Scan for the cell matching the given text and deliver its (x, y) coordinate at center. 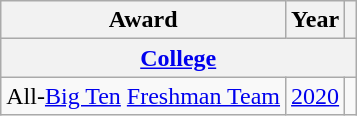
College (178, 58)
Award (144, 20)
All-Big Ten Freshman Team (144, 96)
2020 (316, 96)
Year (316, 20)
